Extract the [X, Y] coordinate from the center of the cell holding the provided text.  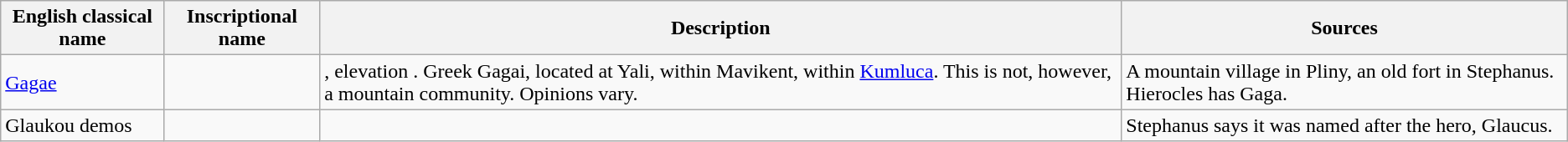
Inscriptional name [242, 28]
English classical name [82, 28]
Gagae [82, 82]
A mountain village in Pliny, an old fort in Stephanus. Hierocles has Gaga. [1344, 82]
Stephanus says it was named after the hero, Glaucus. [1344, 125]
Glaukou demos [82, 125]
Sources [1344, 28]
Description [720, 28]
, elevation . Greek Gagai, located at Yali, within Mavikent, within Kumluca. This is not, however, a mountain community. Opinions vary. [720, 82]
